Identify which cell holds the provided text, then report its (X, Y) central coordinate. 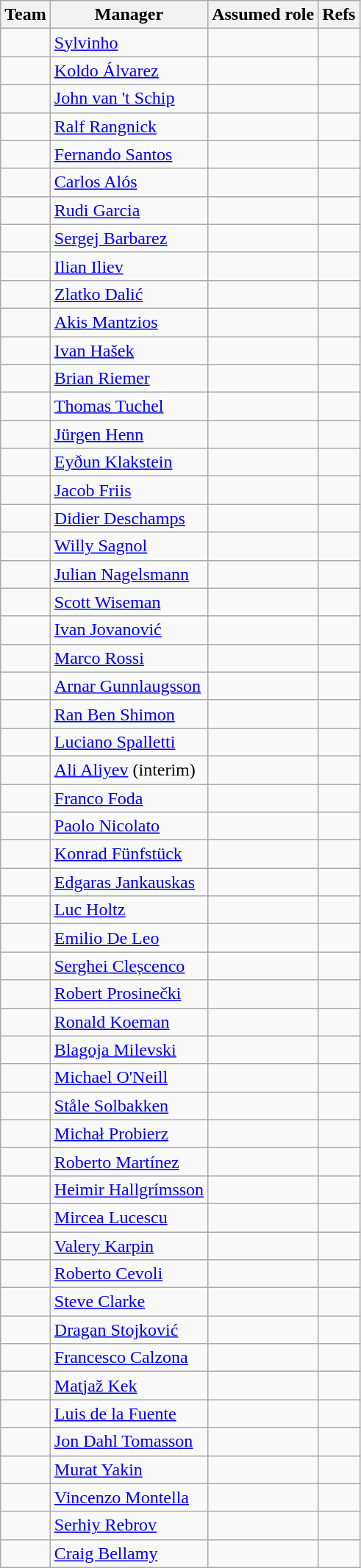
Vincenzo Montella (129, 1497)
Luis de la Fuente (129, 1414)
Roberto Cevoli (129, 1274)
Willy Sagnol (129, 546)
Heimir Hallgrímsson (129, 1189)
Team (26, 15)
Jon Dahl Tomasson (129, 1442)
Robert Prosinečki (129, 994)
Blagoja Milevski (129, 1050)
Koldo Álvarez (129, 71)
Scott Wiseman (129, 602)
Konrad Fünfstück (129, 854)
Carlos Alós (129, 182)
Serhiy Rebrov (129, 1525)
Michał Probierz (129, 1134)
Murat Yakin (129, 1469)
Eyðun Klakstein (129, 462)
Edgaras Jankauskas (129, 882)
Manager (129, 15)
Ivan Hašek (129, 351)
Mircea Lucescu (129, 1217)
Akis Mantzios (129, 322)
Serghei Cleșcenco (129, 966)
Arnar Gunnlaugsson (129, 686)
Ronald Koeman (129, 1022)
Ivan Jovanović (129, 630)
Didier Deschamps (129, 518)
Michael O'Neill (129, 1078)
John van 't Schip (129, 99)
Emilio De Leo (129, 938)
Ali Aliyev (interim) (129, 770)
Luc Holtz (129, 910)
Franco Foda (129, 798)
Paolo Nicolato (129, 826)
Marco Rossi (129, 658)
Ralf Rangnick (129, 126)
Steve Clarke (129, 1302)
Jacob Friis (129, 490)
Craig Bellamy (129, 1553)
Brian Riemer (129, 379)
Assumed role (263, 15)
Sergej Barbarez (129, 238)
Matjaž Kek (129, 1386)
Ran Ben Shimon (129, 714)
Sylvinho (129, 43)
Francesco Calzona (129, 1358)
Jürgen Henn (129, 434)
Ståle Solbakken (129, 1106)
Valery Karpin (129, 1246)
Ilian Iliev (129, 266)
Rudi Garcia (129, 210)
Julian Nagelsmann (129, 574)
Dragan Stojković (129, 1330)
Fernando Santos (129, 154)
Thomas Tuchel (129, 407)
Refs (339, 15)
Zlatko Dalić (129, 294)
Luciano Spalletti (129, 742)
Roberto Martínez (129, 1161)
